Provide the (x, y) coordinate of the cell's center where the given text is located.  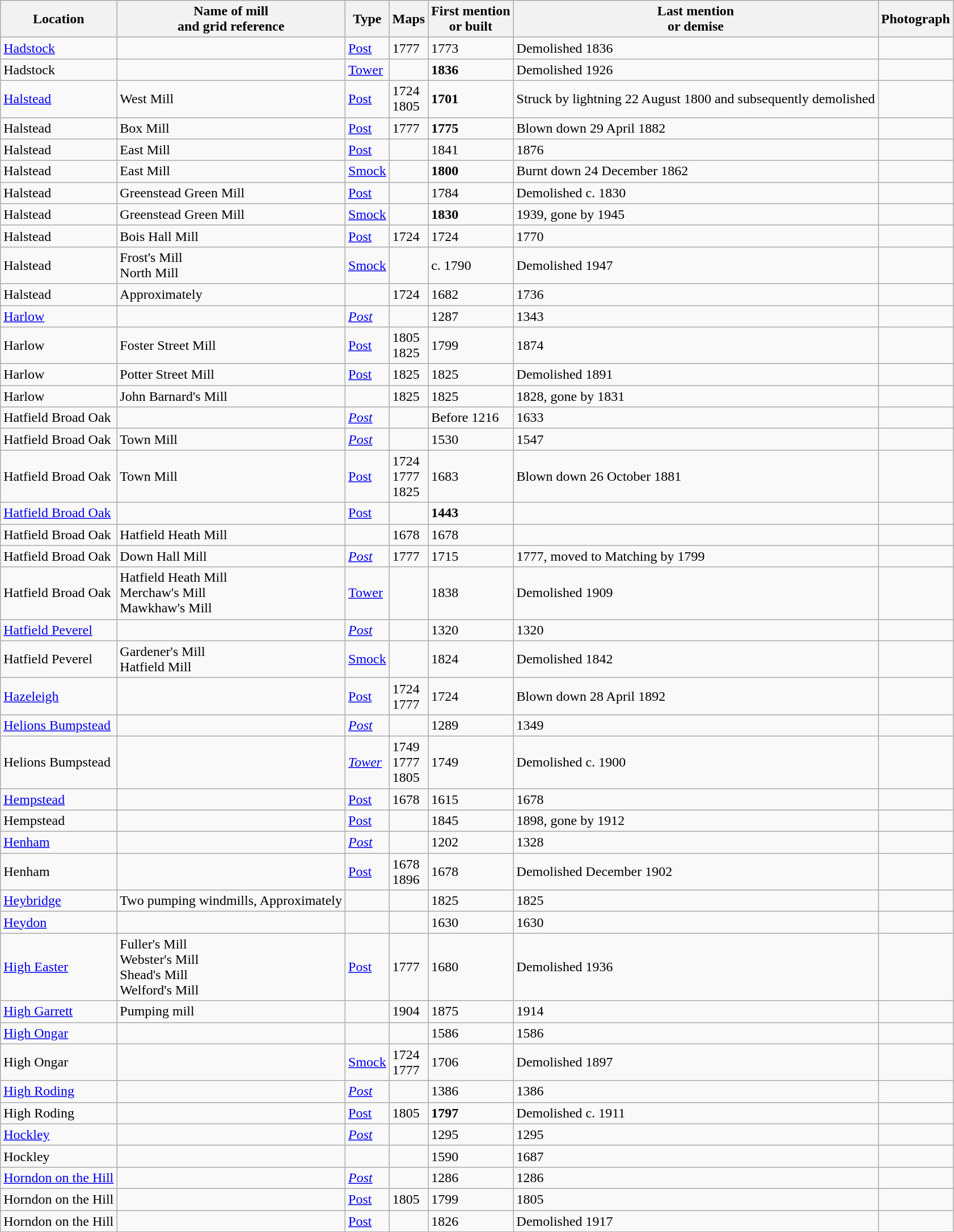
1530 (471, 439)
1830 (471, 214)
1773 (471, 48)
Two pumping windmills, Approximately (231, 901)
Hatfield Heath Mill (231, 535)
Last mention or demise (695, 19)
1349 (695, 725)
1683 (471, 476)
Demolished 1917 (695, 1221)
1715 (471, 556)
16781896 (408, 872)
1904 (408, 1011)
1797 (471, 1113)
1845 (471, 821)
1826 (471, 1221)
Blown down 29 April 1882 (695, 128)
1289 (471, 725)
Box Mill (231, 128)
172417771825 (408, 476)
1287 (471, 316)
Demolished 1891 (695, 375)
1875 (471, 1011)
1836 (471, 70)
1590 (471, 1156)
Demolished 1842 (695, 659)
1800 (471, 171)
1633 (695, 418)
1841 (471, 150)
1701 (471, 99)
1202 (471, 842)
Pumping mill (231, 1011)
1775 (471, 128)
1547 (695, 439)
Potter Street Mill (231, 375)
Demolished 1936 (695, 967)
1770 (695, 236)
Demolished 1947 (695, 265)
1876 (695, 150)
Demolished c. 1911 (695, 1113)
Demolished 1897 (695, 1062)
18051825 (408, 346)
Hatfield Heath MillMerchaw's MillMawkhaw's Mill (231, 593)
c. 1790 (471, 265)
Demolished 1836 (695, 48)
Location (59, 19)
1824 (471, 659)
Heydon (59, 922)
Blown down 26 October 1881 (695, 476)
John Barnard's Mill (231, 396)
Foster Street Mill (231, 346)
1736 (695, 294)
Demolished December 1902 (695, 872)
Burnt down 24 December 1862 (695, 171)
Name of milland grid reference (231, 19)
1343 (695, 316)
Fuller's MillWebster's MillShead's MillWelford's Mill (231, 967)
17241805 (408, 99)
High Garrett (59, 1011)
Hazeleigh (59, 696)
Demolished c. 1830 (695, 193)
Struck by lightning 22 August 1800 and subsequently demolished (695, 99)
Before 1216 (471, 418)
1914 (695, 1011)
1784 (471, 193)
West Mill (231, 99)
Gardener's MillHatfield Mill (231, 659)
1874 (695, 346)
Heybridge (59, 901)
1898, gone by 1912 (695, 821)
1838 (471, 593)
1682 (471, 294)
Down Hall Mill (231, 556)
Frost's MillNorth Mill (231, 265)
1828, gone by 1831 (695, 396)
1615 (471, 799)
Bois Hall Mill (231, 236)
1706 (471, 1062)
Approximately (231, 294)
Demolished 1909 (695, 593)
Maps (408, 19)
1680 (471, 967)
1939, gone by 1945 (695, 214)
Demolished c. 1900 (695, 762)
1749 (471, 762)
1777, moved to Matching by 1799 (695, 556)
Type (368, 19)
Photograph (915, 19)
1687 (695, 1156)
1328 (695, 842)
Demolished 1926 (695, 70)
Blown down 28 April 1892 (695, 696)
1443 (471, 513)
174917771805 (408, 762)
First mentionor built (471, 19)
High Easter (59, 967)
